Search for the cell housing the specified text and yield its [X, Y] center coordinate. 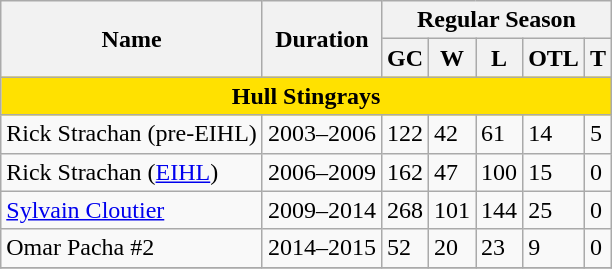
100 [500, 172]
61 [500, 134]
2006–2009 [322, 172]
2014–2015 [322, 248]
Regular Season [496, 20]
14 [554, 134]
Rick Strachan (pre-EIHL) [132, 134]
20 [452, 248]
2009–2014 [322, 210]
268 [404, 210]
42 [452, 134]
Rick Strachan (EIHL) [132, 172]
Name [132, 39]
Duration [322, 39]
15 [554, 172]
23 [500, 248]
Omar Pacha #2 [132, 248]
T [598, 58]
5 [598, 134]
Hull Stingrays [306, 96]
W [452, 58]
47 [452, 172]
122 [404, 134]
162 [404, 172]
L [500, 58]
144 [500, 210]
9 [554, 248]
Sylvain Cloutier [132, 210]
2003–2006 [322, 134]
OTL [554, 58]
101 [452, 210]
52 [404, 248]
25 [554, 210]
GC [404, 58]
